Pinpoint the cell where the given text exists, returning its (X, Y) midpoint coordinate. 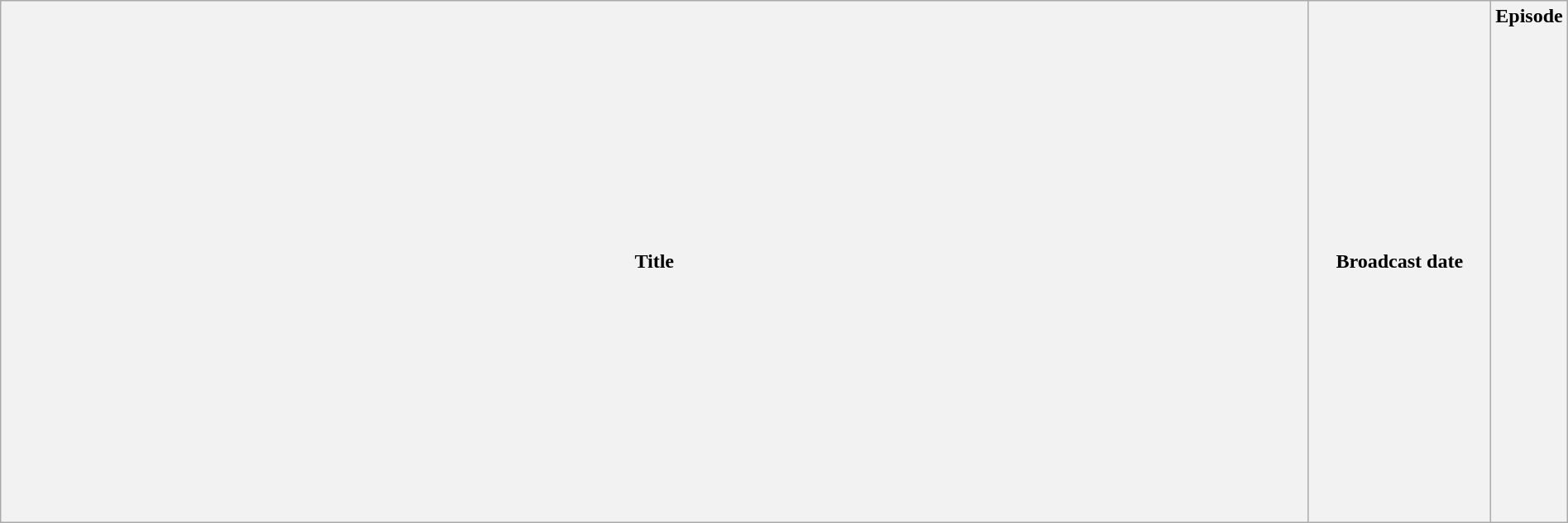
Broadcast date (1399, 262)
Episode (1529, 262)
Title (655, 262)
